Identify which cell holds the provided text, then report its [X, Y] central coordinate. 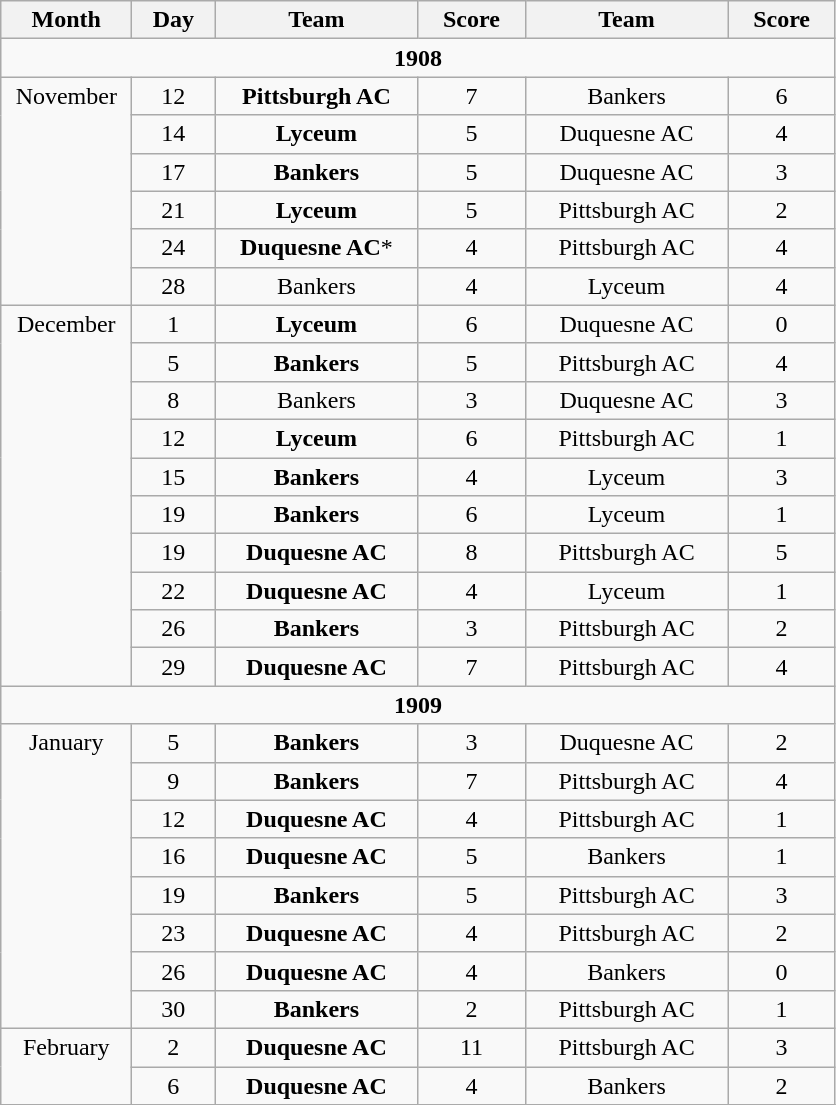
17 [174, 172]
30 [174, 1009]
November [66, 191]
1909 [418, 705]
16 [174, 857]
15 [174, 477]
February [66, 1066]
24 [174, 248]
January [66, 876]
December [66, 496]
Month [66, 20]
Day [174, 20]
Duquesne AC* [316, 248]
23 [174, 933]
1908 [418, 58]
11 [472, 1047]
9 [174, 781]
14 [174, 134]
22 [174, 591]
21 [174, 210]
29 [174, 667]
28 [174, 286]
